Output the [X, Y] coordinate of the center of the cell containing the given text.  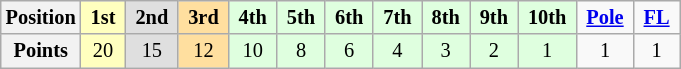
15 [152, 51]
4 [397, 51]
Points [41, 51]
2 [494, 51]
20 [104, 51]
5th [301, 17]
10th [547, 17]
10 [253, 51]
12 [203, 51]
4th [253, 17]
9th [494, 17]
8th [446, 17]
8 [301, 51]
7th [397, 17]
Position [41, 17]
Pole [604, 17]
6 [349, 51]
2nd [152, 17]
6th [349, 17]
3rd [203, 17]
FL [657, 17]
1st [104, 17]
3 [446, 51]
